Search for the cell housing the specified text and yield its [x, y] center coordinate. 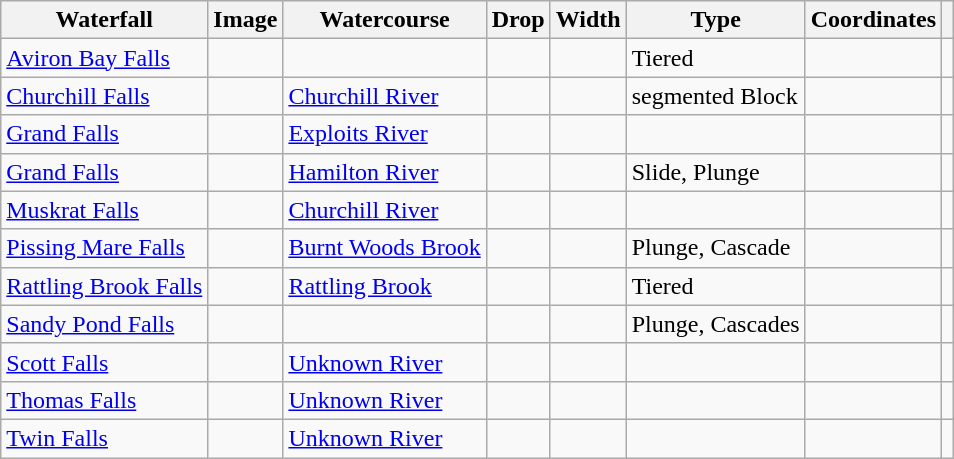
Scott Falls [104, 362]
Slide, Plunge [716, 172]
Twin Falls [104, 438]
Rattling Brook [384, 286]
Churchill Falls [104, 96]
Pissing Mare Falls [104, 248]
Burnt Woods Brook [384, 248]
Muskrat Falls [104, 210]
Plunge, Cascades [716, 324]
Thomas Falls [104, 400]
Aviron Bay Falls [104, 58]
Watercourse [384, 20]
Rattling Brook Falls [104, 286]
Drop [518, 20]
Width [588, 20]
Coordinates [873, 20]
Sandy Pond Falls [104, 324]
Hamilton River [384, 172]
Image [246, 20]
Type [716, 20]
segmented Block [716, 96]
Waterfall [104, 20]
Plunge, Cascade [716, 248]
Exploits River [384, 134]
